Capture the cell that displays the provided text and extract its [x, y] central coordinate. 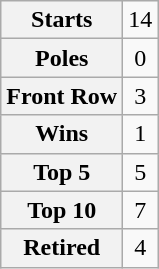
4 [140, 248]
Top 10 [62, 210]
1 [140, 134]
14 [140, 20]
5 [140, 172]
Front Row [62, 96]
Top 5 [62, 172]
Starts [62, 20]
Wins [62, 134]
Retired [62, 248]
3 [140, 96]
7 [140, 210]
Poles [62, 58]
0 [140, 58]
